Search for the cell housing the specified text and yield its (x, y) center coordinate. 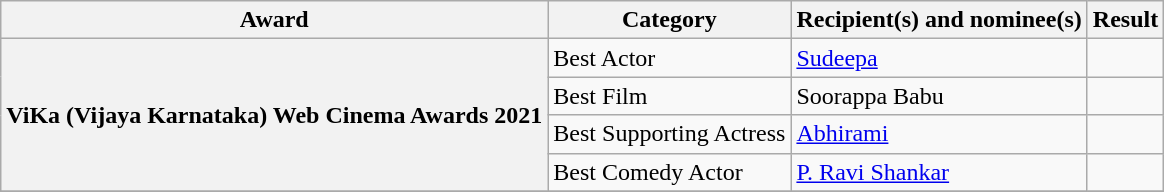
Sudeepa (939, 58)
Recipient(s) and nominee(s) (939, 20)
Best Film (670, 96)
Best Supporting Actress (670, 134)
ViKa (Vijaya Karnataka) Web Cinema Awards 2021 (274, 115)
Best Comedy Actor (670, 172)
Best Actor (670, 58)
Soorappa Babu (939, 96)
Abhirami (939, 134)
Result (1125, 20)
P. Ravi Shankar (939, 172)
Award (274, 20)
Category (670, 20)
